Scan for the cell matching the given text and deliver its (X, Y) coordinate at center. 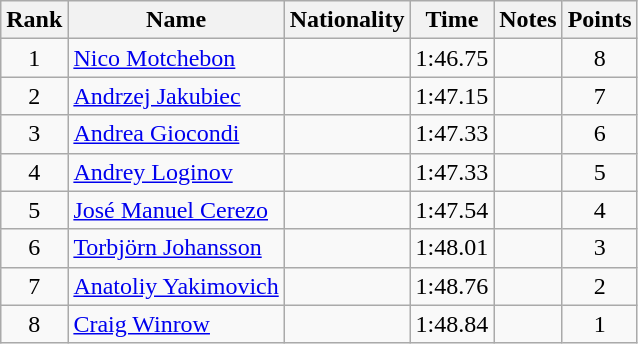
1:48.76 (452, 286)
José Manuel Cerezo (176, 210)
Nationality (347, 20)
Name (176, 20)
Notes (528, 20)
1:47.15 (452, 96)
Points (600, 20)
1:48.01 (452, 248)
Torbjörn Johansson (176, 248)
Anatoliy Yakimovich (176, 286)
Craig Winrow (176, 324)
Andrzej Jakubiec (176, 96)
1:46.75 (452, 58)
Rank (34, 20)
Andrea Giocondi (176, 134)
Andrey Loginov (176, 172)
Nico Motchebon (176, 58)
Time (452, 20)
1:47.54 (452, 210)
1:48.84 (452, 324)
